Capture the cell that displays the provided text and extract its [X, Y] central coordinate. 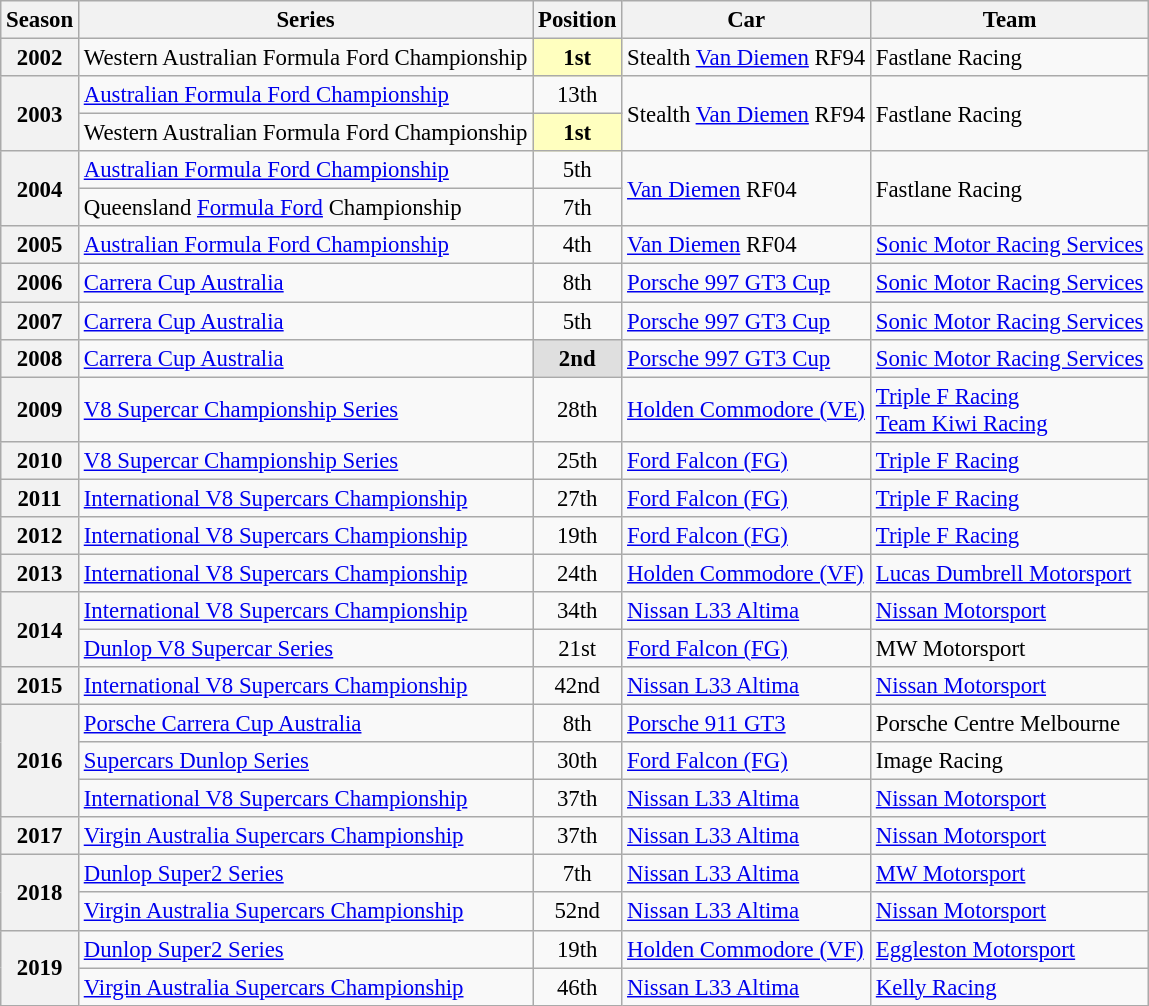
4th [578, 245]
Car [746, 20]
42nd [578, 686]
Season [40, 20]
Kelly Racing [1010, 987]
Dunlop V8 Supercar Series [305, 648]
Queensland Formula Ford Championship [305, 208]
Holden Commodore (VE) [746, 410]
2018 [40, 892]
2017 [40, 836]
30th [578, 761]
2011 [40, 498]
Team [1010, 20]
2014 [40, 630]
Image Racing [1010, 761]
13th [578, 95]
Eggleston Motorsport [1010, 949]
Position [578, 20]
2007 [40, 321]
2005 [40, 245]
2008 [40, 358]
2004 [40, 188]
Porsche Centre Melbourne [1010, 724]
2012 [40, 536]
52nd [578, 912]
34th [578, 611]
2nd [578, 358]
Supercars Dunlop Series [305, 761]
Lucas Dumbrell Motorsport [1010, 573]
2009 [40, 410]
2019 [40, 968]
2013 [40, 573]
2003 [40, 114]
25th [578, 460]
Porsche 911 GT3 [746, 724]
Porsche Carrera Cup Australia [305, 724]
Triple F Racing Team Kiwi Racing [1010, 410]
27th [578, 498]
Series [305, 20]
2006 [40, 283]
24th [578, 573]
2016 [40, 762]
2015 [40, 686]
2002 [40, 58]
46th [578, 987]
28th [578, 410]
2010 [40, 460]
21st [578, 648]
